Return (X, Y) of the center of cell containing provided text 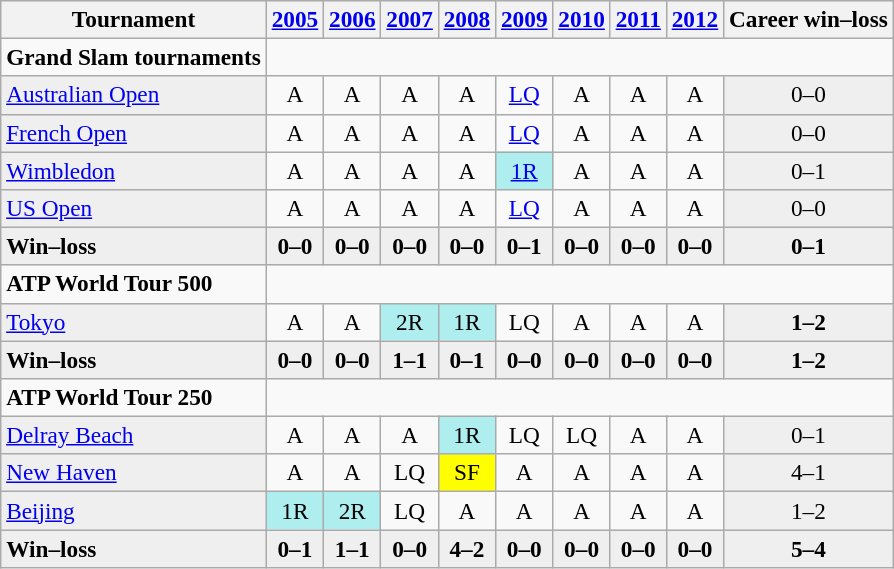
2005 (294, 19)
Delray Beach (134, 435)
2006 (352, 19)
SF (466, 473)
Grand Slam tournaments (134, 57)
Wimbledon (134, 170)
French Open (134, 133)
Tokyo (134, 322)
2007 (410, 19)
4–1 (809, 473)
Tournament (134, 19)
Career win–loss (809, 19)
2011 (638, 19)
2012 (694, 19)
2008 (466, 19)
Australian Open (134, 95)
4–2 (466, 548)
US Open (134, 208)
2009 (524, 19)
ATP World Tour 500 (134, 284)
5–4 (809, 548)
ATP World Tour 250 (134, 397)
New Haven (134, 473)
Beijing (134, 510)
2010 (582, 19)
